Output the [X, Y] coordinate of the center of the cell containing the given text.  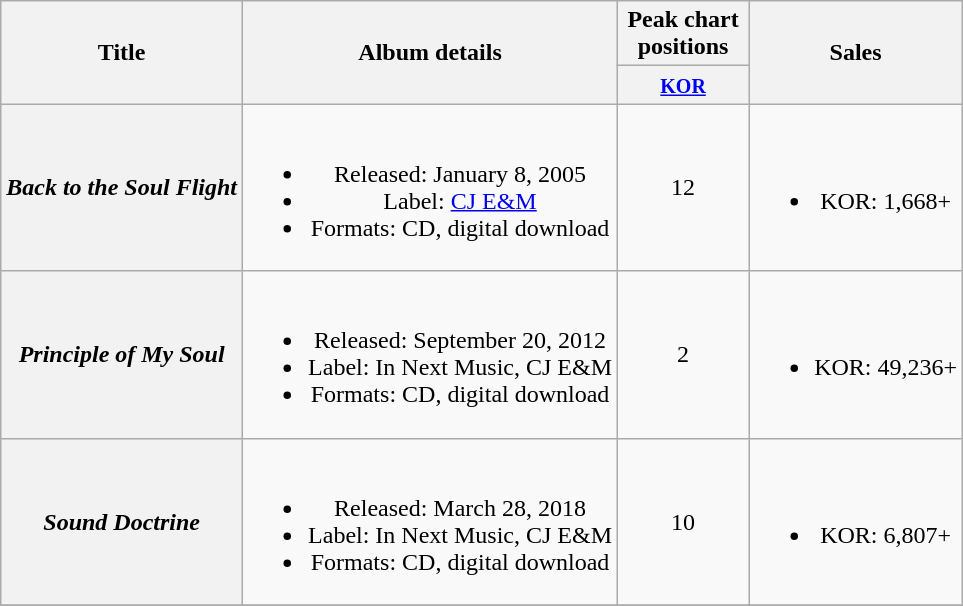
Title [122, 52]
Released: September 20, 2012Label: In Next Music, CJ E&MFormats: CD, digital download [430, 354]
Sales [856, 52]
10 [684, 522]
Sound Doctrine [122, 522]
Released: January 8, 2005Label: CJ E&MFormats: CD, digital download [430, 188]
KOR: 6,807+ [856, 522]
KOR: 49,236+ [856, 354]
12 [684, 188]
Back to the Soul Flight [122, 188]
KOR: 1,668+ [856, 188]
Peak chart positions [684, 34]
Principle of My Soul [122, 354]
Album details [430, 52]
Released: March 28, 2018Label: In Next Music, CJ E&MFormats: CD, digital download [430, 522]
KOR [684, 85]
2 [684, 354]
